Identify which cell holds the provided text, then report its (x, y) central coordinate. 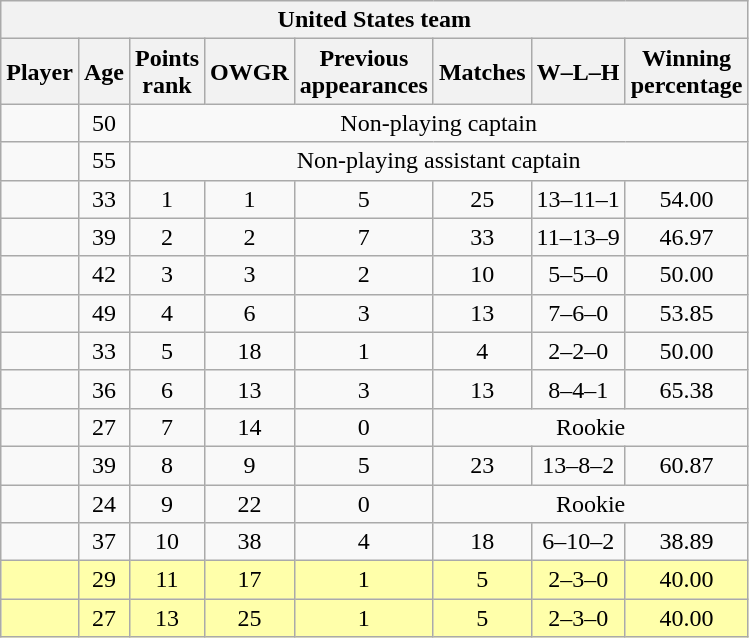
13–11–1 (578, 199)
8 (166, 465)
17 (250, 580)
Pointsrank (166, 72)
37 (104, 542)
Age (104, 72)
65.38 (686, 389)
14 (250, 427)
49 (104, 313)
36 (104, 389)
54.00 (686, 199)
29 (104, 580)
11–13–9 (578, 237)
United States team (374, 20)
Previousappearances (364, 72)
7–6–0 (578, 313)
22 (250, 503)
53.85 (686, 313)
W–L–H (578, 72)
46.97 (686, 237)
24 (104, 503)
2–2–0 (578, 351)
8–4–1 (578, 389)
55 (104, 161)
Matches (482, 72)
11 (166, 580)
38.89 (686, 542)
50 (104, 123)
6–10–2 (578, 542)
OWGR (250, 72)
42 (104, 275)
Non-playing captain (438, 123)
38 (250, 542)
Winningpercentage (686, 72)
13–8–2 (578, 465)
60.87 (686, 465)
Player (40, 72)
Non-playing assistant captain (438, 161)
5–5–0 (578, 275)
23 (482, 465)
